Return (x, y) of the center of cell containing provided text 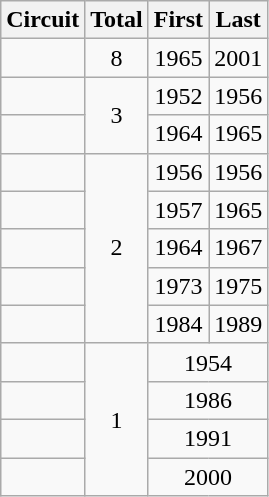
1991 (208, 438)
1954 (208, 362)
Total (117, 20)
Circuit (43, 20)
1 (117, 419)
First (178, 20)
2 (117, 248)
2000 (208, 477)
1986 (208, 400)
1973 (178, 286)
1952 (178, 96)
1975 (238, 286)
8 (117, 58)
1989 (238, 324)
1984 (178, 324)
1957 (178, 210)
1967 (238, 248)
3 (117, 115)
2001 (238, 58)
Last (238, 20)
